For the text-containing cell, return its midpoint in (x, y) coordinate format. 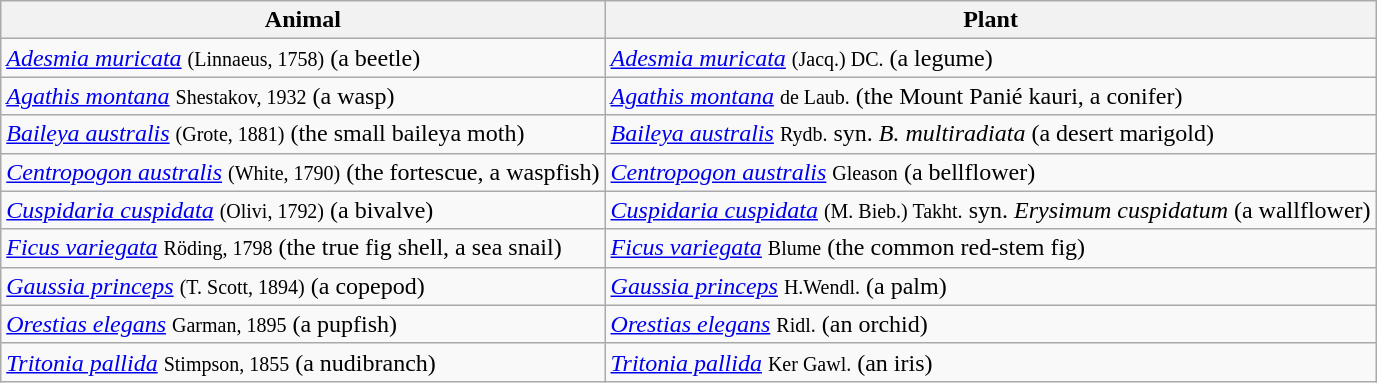
Plant (990, 20)
Orestias elegans Ridl. (an orchid) (990, 324)
Centropogon australis Gleason (a bellflower) (990, 172)
Animal (303, 20)
Ficus variegata Blume (the common red-stem fig) (990, 248)
Adesmia muricata (Jacq.) DC. (a legume) (990, 58)
Adesmia muricata (Linnaeus, 1758) (a beetle) (303, 58)
Tritonia pallida Ker Gawl. (an iris) (990, 362)
Agathis montana Shestakov, 1932 (a wasp) (303, 96)
Gaussia princeps (T. Scott, 1894) (a copepod) (303, 286)
Gaussia princeps H.Wendl. (a palm) (990, 286)
Centropogon australis (White, 1790) (the fortescue, a waspfish) (303, 172)
Cuspidaria cuspidata (M. Bieb.) Takht. syn. Erysimum cuspidatum (a wallflower) (990, 210)
Tritonia pallida Stimpson, 1855 (a nudibranch) (303, 362)
Baileya australis Rydb. syn. B. multiradiata (a desert marigold) (990, 134)
Ficus variegata Röding, 1798 (the true fig shell, a sea snail) (303, 248)
Cuspidaria cuspidata (Olivi, 1792) (a bivalve) (303, 210)
Orestias elegans Garman, 1895 (a pupfish) (303, 324)
Baileya australis (Grote, 1881) (the small baileya moth) (303, 134)
Agathis montana de Laub. (the Mount Panié kauri, a conifer) (990, 96)
